Output the [x, y] coordinate of the center of the cell containing the given text.  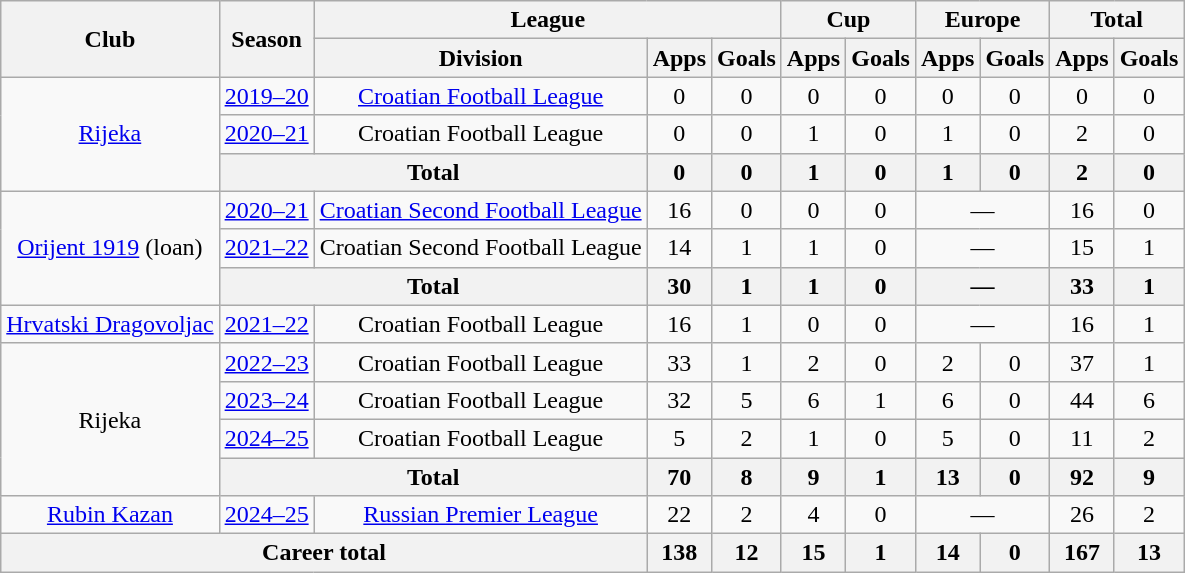
Europe [982, 20]
Club [110, 39]
44 [1082, 400]
26 [1082, 515]
Russian Premier League [480, 515]
Division [480, 58]
138 [679, 553]
Cup [848, 20]
30 [679, 286]
32 [679, 400]
2022–23 [266, 362]
Season [266, 39]
Rubin Kazan [110, 515]
2023–24 [266, 400]
37 [1082, 362]
12 [747, 553]
4 [813, 515]
167 [1082, 553]
8 [747, 477]
2019–20 [266, 96]
22 [679, 515]
Orijent 1919 (loan) [110, 248]
11 [1082, 438]
92 [1082, 477]
70 [679, 477]
League [548, 20]
Hrvatski Dragovoljac [110, 324]
Career total [324, 553]
